Output the (x, y) coordinate of the center of the cell containing the given text.  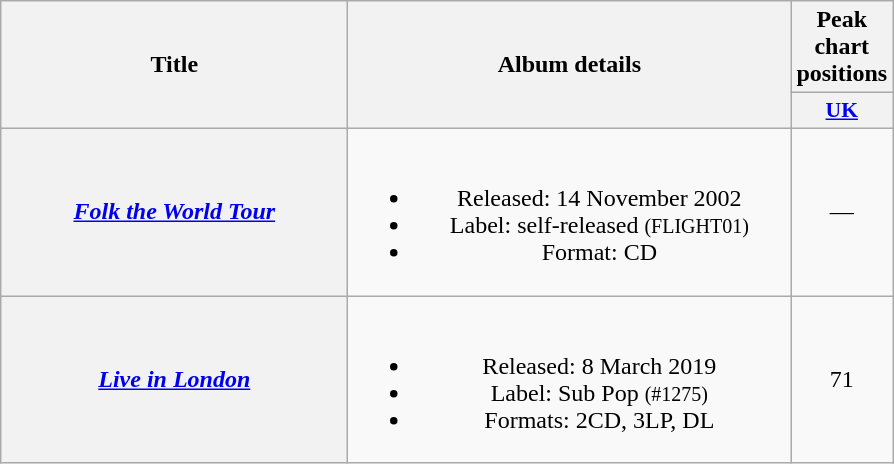
Live in London (174, 380)
Title (174, 65)
Album details (570, 65)
Peak chart positions (842, 47)
Released: 14 November 2002Label: self-released (FLIGHT01)Format: CD (570, 212)
— (842, 212)
UK (842, 111)
Released: 8 March 2019Label: Sub Pop (#1275)Formats: 2CD, 3LP, DL (570, 380)
71 (842, 380)
Folk the World Tour (174, 212)
